Determine the [X, Y] coordinate at the center of the cell enclosing the given text.  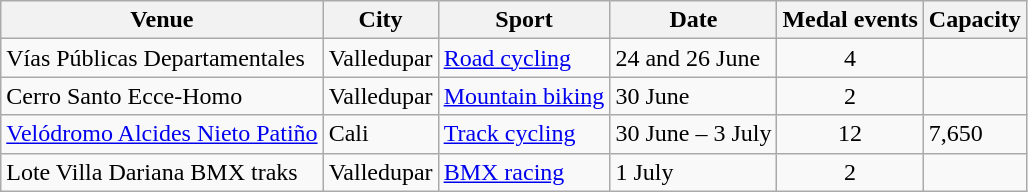
Lote Villa Dariana BMX traks [162, 172]
Date [694, 20]
Cerro Santo Ecce-Homo [162, 96]
Track cycling [524, 134]
BMX racing [524, 172]
City [380, 20]
30 June – 3 July [694, 134]
Sport [524, 20]
7,650 [974, 134]
24 and 26 June [694, 58]
Medal events [850, 20]
Road cycling [524, 58]
Velódromo Alcides Nieto Patiño [162, 134]
Venue [162, 20]
1 July [694, 172]
12 [850, 134]
Mountain biking [524, 96]
Vías Públicas Departamentales [162, 58]
Capacity [974, 20]
4 [850, 58]
30 June [694, 96]
Cali [380, 134]
